Output the [x, y] coordinate of the center of the cell containing the given text.  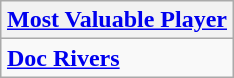
Doc Rivers [116, 58]
Most Valuable Player [116, 20]
